Scan for the cell matching the given text and deliver its (x, y) coordinate at center. 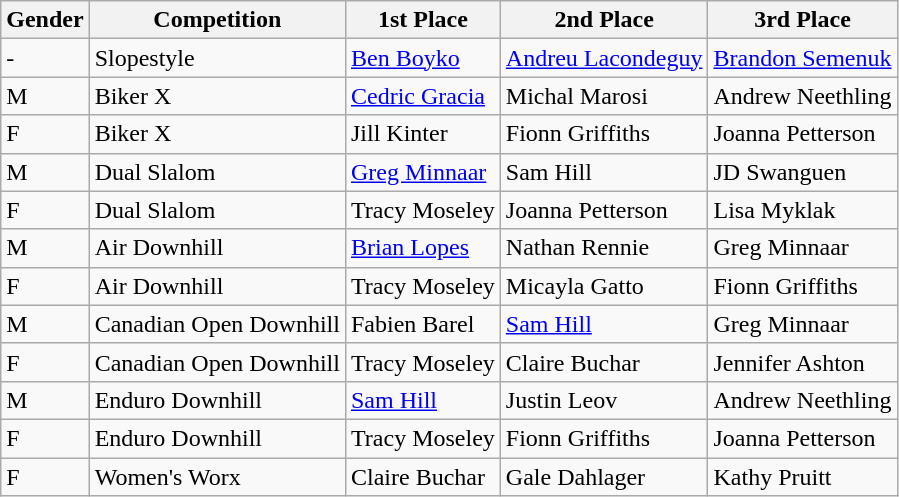
Slopestyle (217, 58)
Gender (45, 20)
Kathy Pruitt (802, 477)
Jill Kinter (422, 134)
Justin Leov (604, 400)
Jennifer Ashton (802, 362)
Michal Marosi (604, 96)
Ben Boyko (422, 58)
Lisa Myklak (802, 210)
Brian Lopes (422, 248)
Fabien Barel (422, 324)
- (45, 58)
Women's Worx (217, 477)
3rd Place (802, 20)
Gale Dahlager (604, 477)
Cedric Gracia (422, 96)
2nd Place (604, 20)
Competition (217, 20)
Andreu Lacondeguy (604, 58)
Micayla Gatto (604, 286)
JD Swanguen (802, 172)
Nathan Rennie (604, 248)
Brandon Semenuk (802, 58)
1st Place (422, 20)
